Find where the given text appears and provide that cell's center as (x, y) coordinate. 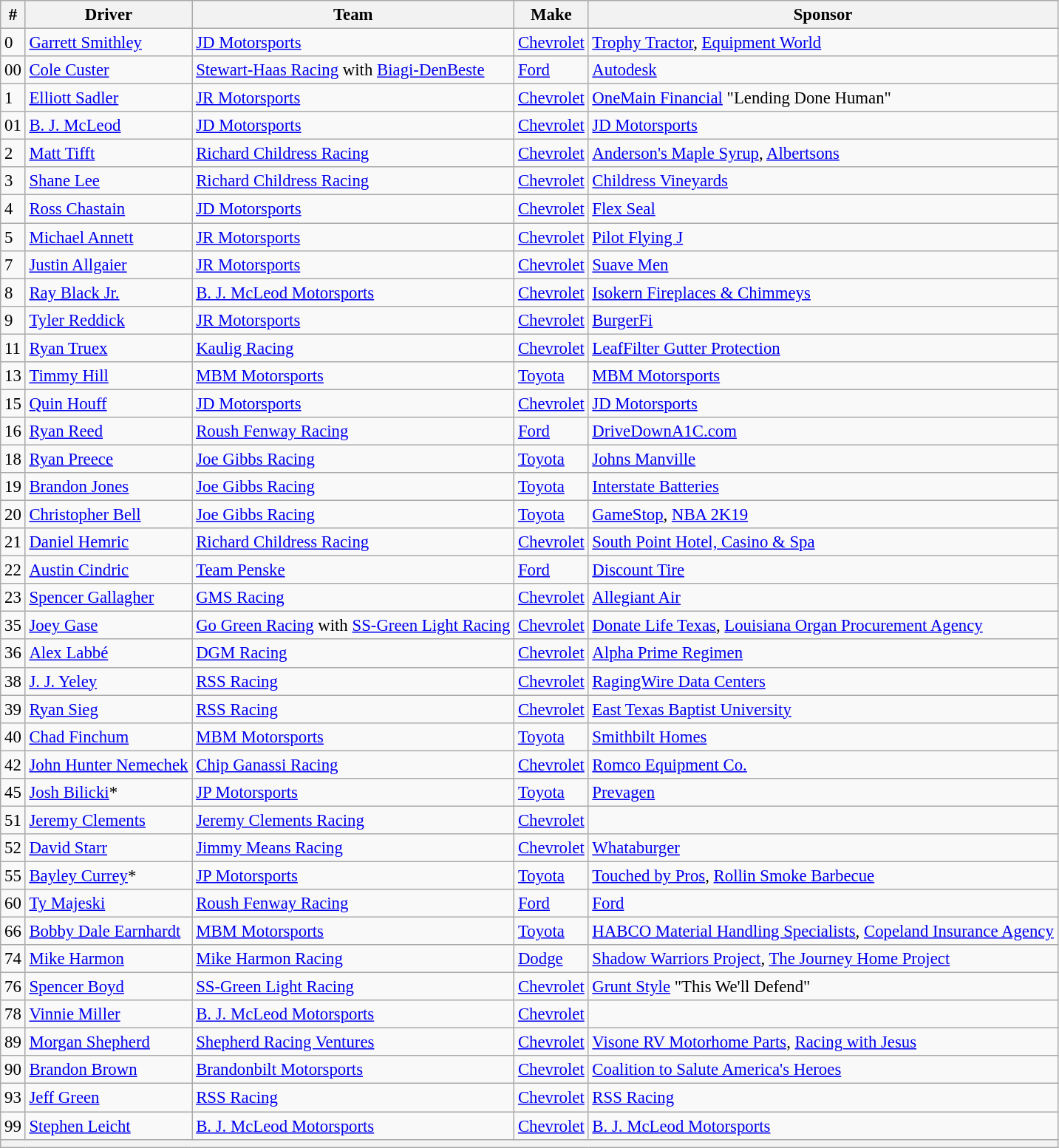
Go Green Racing with SS-Green Light Racing (353, 626)
Ray Black Jr. (109, 293)
BurgerFi (823, 320)
Sponsor (823, 15)
55 (13, 875)
Alex Labbé (109, 654)
78 (13, 1014)
99 (13, 1126)
22 (13, 570)
3 (13, 181)
Prevagen (823, 793)
19 (13, 487)
Josh Bilicki* (109, 793)
Jimmy Means Racing (353, 848)
Ryan Sieg (109, 709)
90 (13, 1070)
Coalition to Salute America's Heroes (823, 1070)
Anderson's Maple Syrup, Albertsons (823, 154)
Team Penske (353, 570)
Jeremy Clements (109, 820)
David Starr (109, 848)
GameStop, NBA 2K19 (823, 515)
Michael Annett (109, 237)
GMS Racing (353, 598)
Chip Ganassi Racing (353, 765)
J. J. Yeley (109, 681)
Shepherd Racing Ventures (353, 1042)
Interstate Batteries (823, 487)
Bayley Currey* (109, 875)
Allegiant Air (823, 598)
Daniel Hemric (109, 542)
Austin Cindric (109, 570)
42 (13, 765)
Johns Manville (823, 459)
23 (13, 598)
74 (13, 959)
Flex Seal (823, 209)
18 (13, 459)
Team (353, 15)
Trophy Tractor, Equipment World (823, 43)
Cole Custer (109, 70)
Touched by Pros, Rollin Smoke Barbecue (823, 875)
20 (13, 515)
Donate Life Texas, Louisiana Organ Procurement Agency (823, 626)
Mike Harmon (109, 959)
Grunt Style "This We'll Defend" (823, 987)
Matt Tifft (109, 154)
Mike Harmon Racing (353, 959)
Whataburger (823, 848)
0 (13, 43)
East Texas Baptist University (823, 709)
15 (13, 403)
Ryan Preece (109, 459)
Vinnie Miller (109, 1014)
Kaulig Racing (353, 348)
8 (13, 293)
B. J. McLeod (109, 126)
Spencer Boyd (109, 987)
Suave Men (823, 264)
36 (13, 654)
35 (13, 626)
Stephen Leicht (109, 1126)
39 (13, 709)
13 (13, 376)
Ty Majeski (109, 903)
Shadow Warriors Project, The Journey Home Project (823, 959)
Chad Finchum (109, 737)
Discount Tire (823, 570)
Garrett Smithley (109, 43)
Brandonbilt Motorsports (353, 1070)
DGM Racing (353, 654)
OneMain Financial "Lending Done Human" (823, 98)
Pilot Flying J (823, 237)
5 (13, 237)
38 (13, 681)
Smithbilt Homes (823, 737)
Visone RV Motorhome Parts, Racing with Jesus (823, 1042)
Quin Houff (109, 403)
Shane Lee (109, 181)
51 (13, 820)
John Hunter Nemechek (109, 765)
Brandon Jones (109, 487)
SS-Green Light Racing (353, 987)
Elliott Sadler (109, 98)
40 (13, 737)
93 (13, 1098)
HABCO Material Handling Specialists, Copeland Insurance Agency (823, 932)
RagingWire Data Centers (823, 681)
Make (551, 15)
Ryan Reed (109, 431)
52 (13, 848)
Justin Allgaier (109, 264)
Stewart-Haas Racing with Biagi-DenBeste (353, 70)
Tyler Reddick (109, 320)
# (13, 15)
60 (13, 903)
Ross Chastain (109, 209)
Morgan Shepherd (109, 1042)
Alpha Prime Regimen (823, 654)
89 (13, 1042)
11 (13, 348)
16 (13, 431)
1 (13, 98)
Timmy Hill (109, 376)
Autodesk (823, 70)
4 (13, 209)
DriveDownA1C.com (823, 431)
LeafFilter Gutter Protection (823, 348)
66 (13, 932)
Driver (109, 15)
Jeremy Clements Racing (353, 820)
Dodge (551, 959)
21 (13, 542)
2 (13, 154)
00 (13, 70)
9 (13, 320)
Christopher Bell (109, 515)
Brandon Brown (109, 1070)
Bobby Dale Earnhardt (109, 932)
South Point Hotel, Casino & Spa (823, 542)
7 (13, 264)
Romco Equipment Co. (823, 765)
Childress Vineyards (823, 181)
Isokern Fireplaces & Chimmeys (823, 293)
Jeff Green (109, 1098)
45 (13, 793)
Spencer Gallagher (109, 598)
Ryan Truex (109, 348)
Joey Gase (109, 626)
76 (13, 987)
01 (13, 126)
